Find where the given text appears and provide that cell's center as (x, y) coordinate. 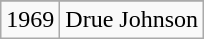
1969 (30, 20)
Drue Johnson (132, 20)
